Find where the given text appears and provide that cell's center as (X, Y) coordinate. 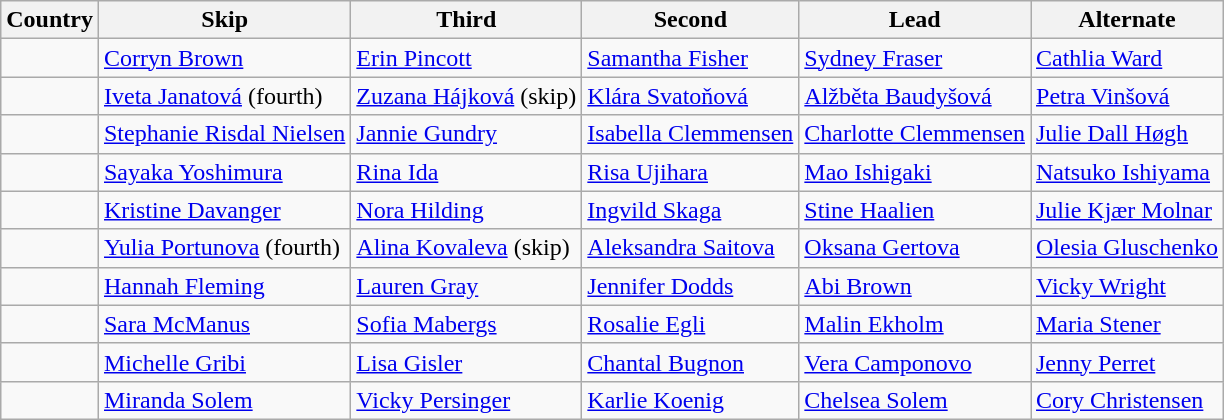
Hannah Fleming (224, 286)
Second (690, 20)
Sydney Fraser (915, 58)
Kristine Davanger (224, 210)
Sara McManus (224, 324)
Nora Hilding (466, 210)
Maria Stener (1126, 324)
Rina Ida (466, 172)
Corryn Brown (224, 58)
Rosalie Egli (690, 324)
Vicky Wright (1126, 286)
Stine Haalien (915, 210)
Lisa Gisler (466, 362)
Country (50, 20)
Natsuko Ishiyama (1126, 172)
Mao Ishigaki (915, 172)
Klára Svatoňová (690, 96)
Michelle Gribi (224, 362)
Lead (915, 20)
Aleksandra Saitova (690, 248)
Julie Dall Høgh (1126, 134)
Alternate (1126, 20)
Risa Ujihara (690, 172)
Skip (224, 20)
Julie Kjær Molnar (1126, 210)
Vicky Persinger (466, 400)
Olesia Gluschenko (1126, 248)
Zuzana Hájková (skip) (466, 96)
Jenny Perret (1126, 362)
Malin Ekholm (915, 324)
Isabella Clemmensen (690, 134)
Vera Camponovo (915, 362)
Petra Vinšová (1126, 96)
Oksana Gertova (915, 248)
Stephanie Risdal Nielsen (224, 134)
Sofia Mabergs (466, 324)
Erin Pincott (466, 58)
Third (466, 20)
Jennifer Dodds (690, 286)
Alžběta Baudyšová (915, 96)
Lauren Gray (466, 286)
Iveta Janatová (fourth) (224, 96)
Yulia Portunova (fourth) (224, 248)
Alina Kovaleva (skip) (466, 248)
Sayaka Yoshimura (224, 172)
Chantal Bugnon (690, 362)
Samantha Fisher (690, 58)
Ingvild Skaga (690, 210)
Abi Brown (915, 286)
Cory Christensen (1126, 400)
Cathlia Ward (1126, 58)
Chelsea Solem (915, 400)
Miranda Solem (224, 400)
Charlotte Clemmensen (915, 134)
Jannie Gundry (466, 134)
Karlie Koenig (690, 400)
